Detect which cell encompasses the target text, then output its (x, y) center coordinate. 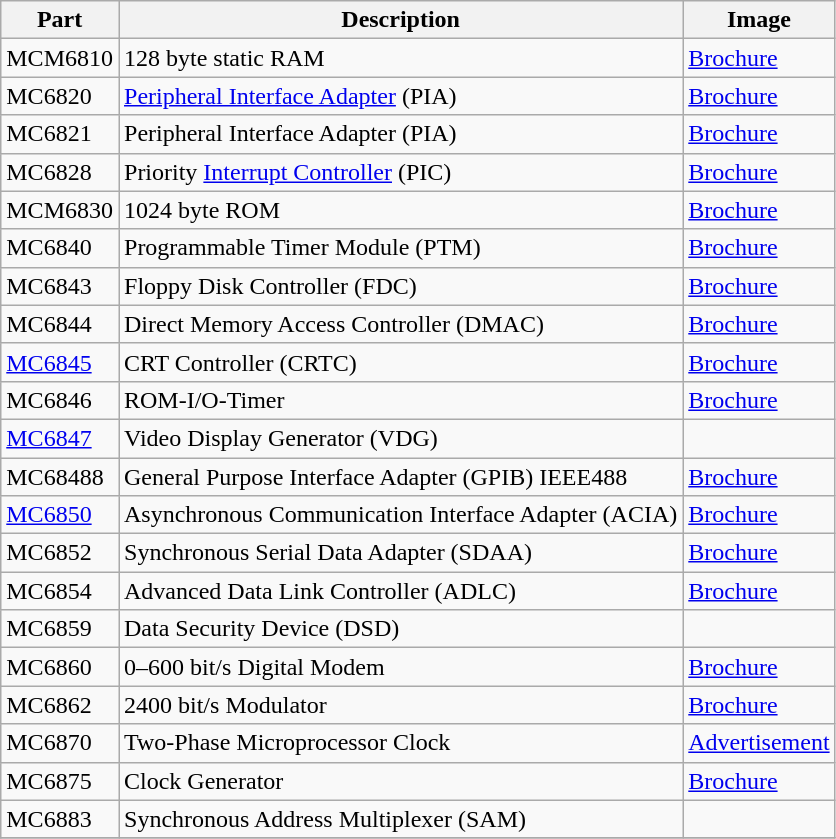
Floppy Disk Controller (FDC) (400, 286)
MC6847 (60, 438)
MC6845 (60, 362)
MC6875 (60, 781)
Description (400, 20)
1024 byte ROM (400, 210)
128 byte static RAM (400, 58)
Image (759, 20)
Priority Interrupt Controller (PIC) (400, 172)
MCM6810 (60, 58)
Synchronous Serial Data Adapter (SDAA) (400, 553)
MC6820 (60, 96)
Clock Generator (400, 781)
MC68488 (60, 477)
Asynchronous Communication Interface Adapter (ACIA) (400, 515)
Video Display Generator (VDG) (400, 438)
ROM-I/O-Timer (400, 400)
MC6844 (60, 324)
MC6852 (60, 553)
MC6843 (60, 286)
MC6840 (60, 248)
Programmable Timer Module (PTM) (400, 248)
Data Security Device (DSD) (400, 629)
MC6859 (60, 629)
Synchronous Address Multiplexer (SAM) (400, 819)
MCM6830 (60, 210)
MC6854 (60, 591)
MC6883 (60, 819)
MC6870 (60, 743)
CRT Controller (CRTC) (400, 362)
MC6860 (60, 667)
Advanced Data Link Controller (ADLC) (400, 591)
Two-Phase Microprocessor Clock (400, 743)
MC6821 (60, 134)
MC6850 (60, 515)
Part (60, 20)
0–600 bit/s Digital Modem (400, 667)
Advertisement (759, 743)
2400 bit/s Modulator (400, 705)
Direct Memory Access Controller (DMAC) (400, 324)
MC6828 (60, 172)
MC6862 (60, 705)
MC6846 (60, 400)
General Purpose Interface Adapter (GPIB) IEEE488 (400, 477)
